Pinpoint the cell where the given text exists, returning its (x, y) midpoint coordinate. 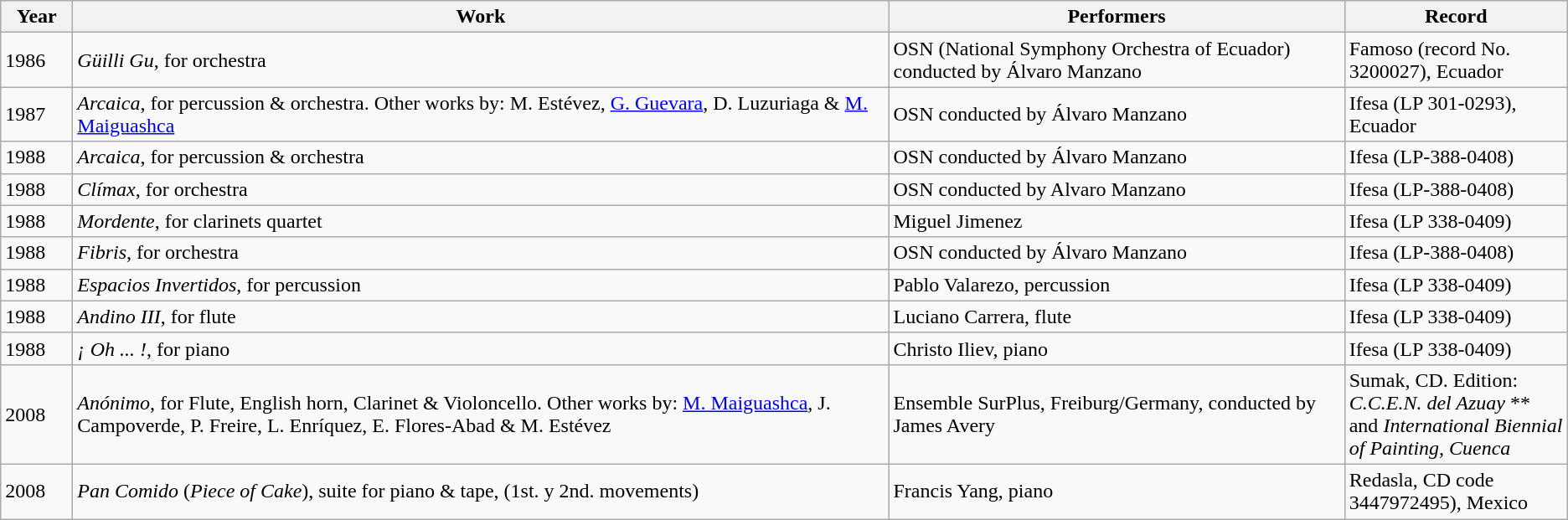
Andino III, for flute (481, 317)
Francis Yang, piano (1117, 491)
Miguel Jimenez (1117, 221)
Mordente, for clarinets quartet (481, 221)
Record (1456, 17)
Performers (1117, 17)
Year (37, 17)
OSN conducted by Alvaro Manzano (1117, 189)
Clímax, for orchestra (481, 189)
¡ Oh ... !, for piano (481, 348)
Pan Comido (Piece of Cake), suite for piano & tape, (1st. y 2nd. movements) (481, 491)
Christo Iliev, piano (1117, 348)
Arcaica, for percussion & orchestra (481, 157)
Pablo Valarezo, percussion (1117, 285)
Work (481, 17)
Ensemble SurPlus, Freiburg/Germany, conducted by James Avery (1117, 414)
Redasla, CD code 3447972495), Mexico (1456, 491)
Famoso (record No. 3200027), Ecuador (1456, 60)
Luciano Carrera, flute (1117, 317)
Güilli Gu, for orchestra (481, 60)
Espacios Invertidos, for percussion (481, 285)
Fibris, for orchestra (481, 253)
1986 (37, 60)
Sumak, CD. Edition: C.C.E.N. del Azuay ** and International Biennial of Painting, Cuenca (1456, 414)
Arcaica, for percussion & orchestra. Other works by: M. Estévez, G. Guevara, D. Luzuriaga & M. Maiguashca (481, 114)
1987 (37, 114)
Ifesa (LP 301-0293), Ecuador (1456, 114)
OSN (National Symphony Orchestra of Ecuador) conducted by Álvaro Manzano (1117, 60)
